Output the [X, Y] coordinate of the center of the cell containing the given text.  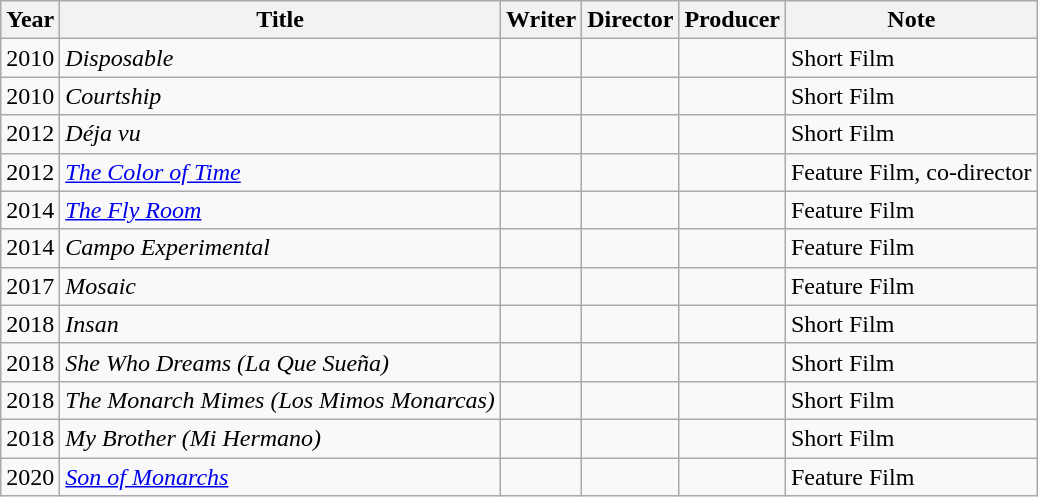
Producer [732, 20]
Year [30, 20]
Campo Experimental [280, 248]
Insan [280, 324]
Feature Film, co-director [911, 172]
The Fly Room [280, 210]
Son of Monarchs [280, 477]
Déja vu [280, 134]
She Who Dreams (La Que Sueña) [280, 362]
The Monarch Mimes (Los Mimos Monarcas) [280, 400]
Disposable [280, 58]
Mosaic [280, 286]
The Color of Time [280, 172]
Courtship [280, 96]
Note [911, 20]
Writer [540, 20]
2020 [30, 477]
2017 [30, 286]
Title [280, 20]
My Brother (Mi Hermano) [280, 438]
Director [630, 20]
